Extract the (X, Y) coordinate from the center of the cell holding the provided text.  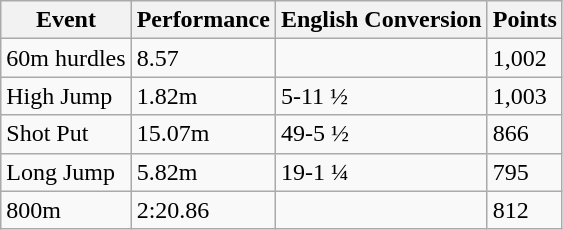
Event (66, 20)
5.82m (203, 172)
Shot Put (66, 134)
1,003 (524, 96)
15.07m (203, 134)
795 (524, 172)
5-11 ½ (381, 96)
1.82m (203, 96)
Performance (203, 20)
800m (66, 210)
812 (524, 210)
2:20.86 (203, 210)
60m hurdles (66, 58)
866 (524, 134)
49-5 ½ (381, 134)
19-1 ¼ (381, 172)
Points (524, 20)
High Jump (66, 96)
English Conversion (381, 20)
1,002 (524, 58)
Long Jump (66, 172)
8.57 (203, 58)
